From the cell containing the given text, extract its center point as [X, Y] coordinate. 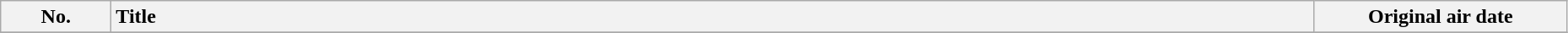
Original air date [1441, 17]
No. [56, 17]
Title [713, 17]
